From the cell containing the given text, extract its center point as (x, y) coordinate. 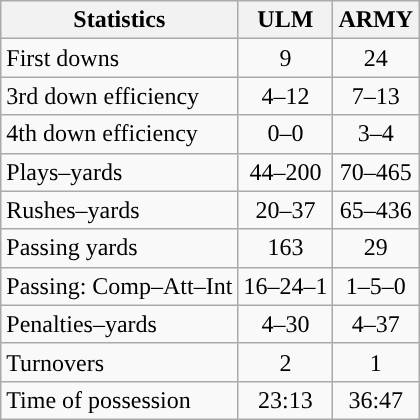
44–200 (286, 172)
4–12 (286, 96)
65–436 (376, 210)
7–13 (376, 96)
24 (376, 58)
Turnovers (120, 362)
ULM (286, 20)
ARMY (376, 20)
29 (376, 248)
4th down efficiency (120, 134)
1–5–0 (376, 286)
23:13 (286, 400)
Plays–yards (120, 172)
Penalties–yards (120, 324)
0–0 (286, 134)
1 (376, 362)
Passing: Comp–Att–Int (120, 286)
2 (286, 362)
9 (286, 58)
16–24–1 (286, 286)
163 (286, 248)
20–37 (286, 210)
3rd down efficiency (120, 96)
Rushes–yards (120, 210)
Passing yards (120, 248)
4–30 (286, 324)
3–4 (376, 134)
4–37 (376, 324)
Time of possession (120, 400)
First downs (120, 58)
70–465 (376, 172)
Statistics (120, 20)
36:47 (376, 400)
